Identify which cell holds the provided text, then report its (x, y) central coordinate. 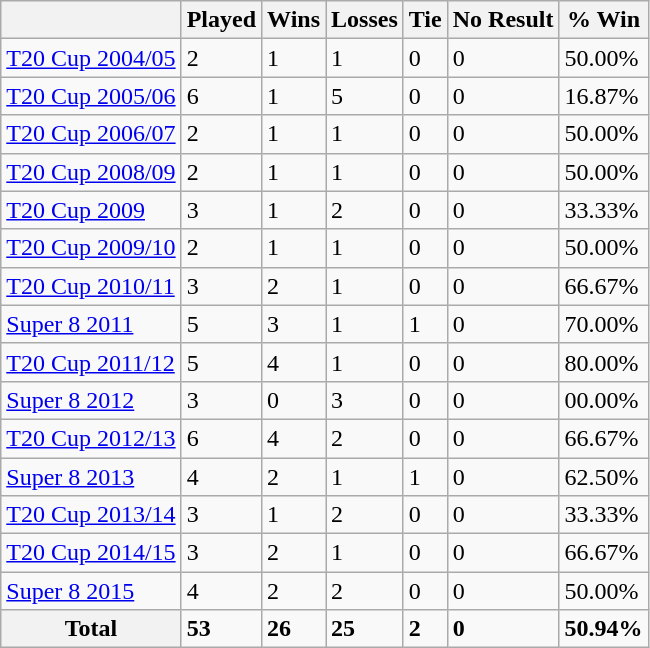
No Result (503, 20)
T20 Cup 2006/07 (91, 134)
T20 Cup 2009/10 (91, 248)
Super 8 2013 (91, 477)
Wins (294, 20)
T20 Cup 2008/09 (91, 172)
25 (365, 629)
T20 Cup 2005/06 (91, 96)
Played (221, 20)
70.00% (604, 324)
T20 Cup 2012/13 (91, 438)
Total (91, 629)
T20 Cup 2009 (91, 210)
Tie (425, 20)
Super 8 2015 (91, 591)
% Win (604, 20)
T20 Cup 2013/14 (91, 515)
T20 Cup 2014/15 (91, 553)
26 (294, 629)
T20 Cup 2004/05 (91, 58)
Losses (365, 20)
Super 8 2012 (91, 400)
00.00% (604, 400)
80.00% (604, 362)
T20 Cup 2011/12 (91, 362)
T20 Cup 2010/11 (91, 286)
62.50% (604, 477)
16.87% (604, 96)
53 (221, 629)
Super 8 2011 (91, 324)
50.94% (604, 629)
